Pinpoint the cell where the given text exists, returning its [X, Y] midpoint coordinate. 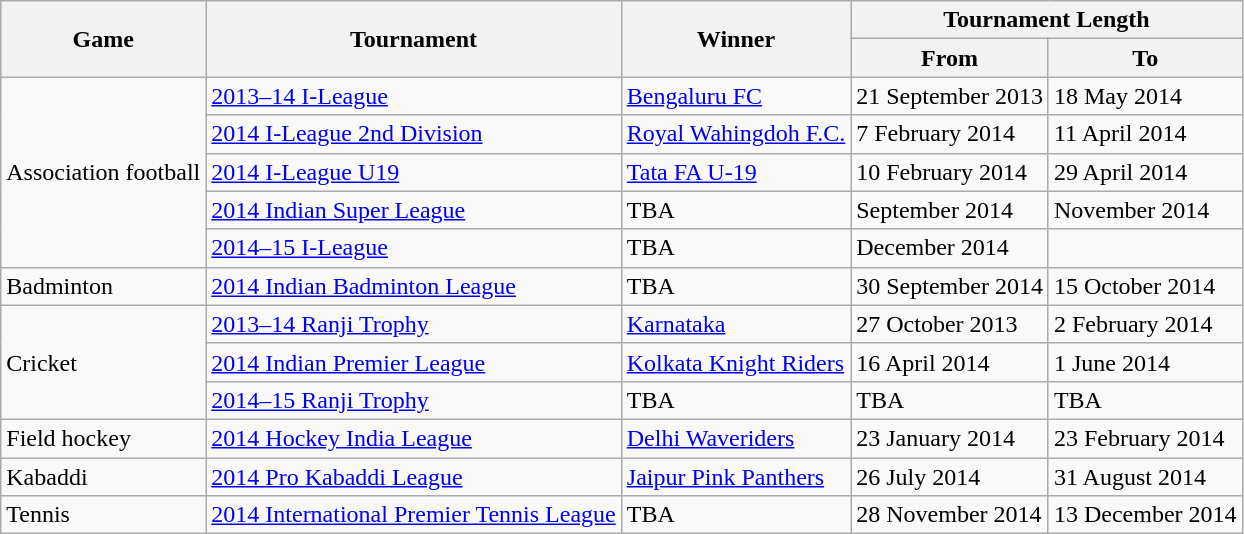
Kabaddi [104, 477]
2014 International Premier Tennis League [414, 515]
31 August 2014 [1145, 477]
Tata FA U-19 [736, 172]
2014 Indian Badminton League [414, 286]
23 January 2014 [950, 438]
December 2014 [950, 248]
16 April 2014 [950, 362]
23 February 2014 [1145, 438]
26 July 2014 [950, 477]
Association football [104, 172]
7 February 2014 [950, 134]
11 April 2014 [1145, 134]
Bengaluru FC [736, 96]
2014 Hockey India League [414, 438]
Royal Wahingdoh F.C. [736, 134]
15 October 2014 [1145, 286]
Jaipur Pink Panthers [736, 477]
2014 I-League 2nd Division [414, 134]
Game [104, 39]
2014–15 Ranji Trophy [414, 400]
Tournament [414, 39]
Karnataka [736, 324]
Cricket [104, 362]
2014–15 I-League [414, 248]
27 October 2013 [950, 324]
From [950, 58]
29 April 2014 [1145, 172]
2014 Indian Super League [414, 210]
10 February 2014 [950, 172]
2013–14 Ranji Trophy [414, 324]
Badminton [104, 286]
13 December 2014 [1145, 515]
1 June 2014 [1145, 362]
2014 I-League U19 [414, 172]
November 2014 [1145, 210]
Tennis [104, 515]
To [1145, 58]
21 September 2013 [950, 96]
2013–14 I-League [414, 96]
2014 Indian Premier League [414, 362]
28 November 2014 [950, 515]
Kolkata Knight Riders [736, 362]
Field hockey [104, 438]
30 September 2014 [950, 286]
2014 Pro Kabaddi League [414, 477]
Winner [736, 39]
Delhi Waveriders [736, 438]
2 February 2014 [1145, 324]
Tournament Length [1046, 20]
September 2014 [950, 210]
18 May 2014 [1145, 96]
